From the cell containing the given text, extract its center point as [x, y] coordinate. 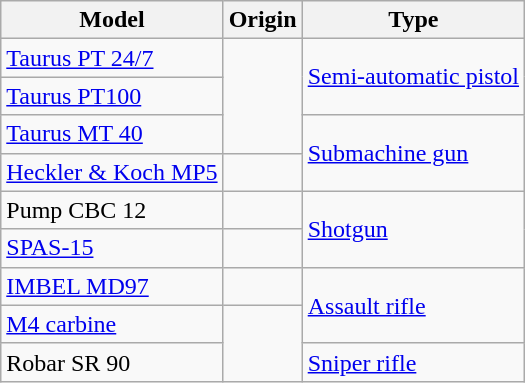
SPAS-15 [112, 248]
Model [112, 20]
Assault rifle [413, 305]
M4 carbine [112, 324]
Pump CBC 12 [112, 210]
Type [413, 20]
Sniper rifle [413, 362]
Robar SR 90 [112, 362]
Heckler & Koch MP5 [112, 172]
Taurus PT 24/7 [112, 58]
IMBEL MD97 [112, 286]
Taurus MT 40 [112, 134]
Semi-automatic pistol [413, 77]
Origin [262, 20]
Taurus PT100 [112, 96]
Shotgun [413, 229]
Submachine gun [413, 153]
